Return the (X, Y) coordinate for the center point of the cell that contains the specified text.  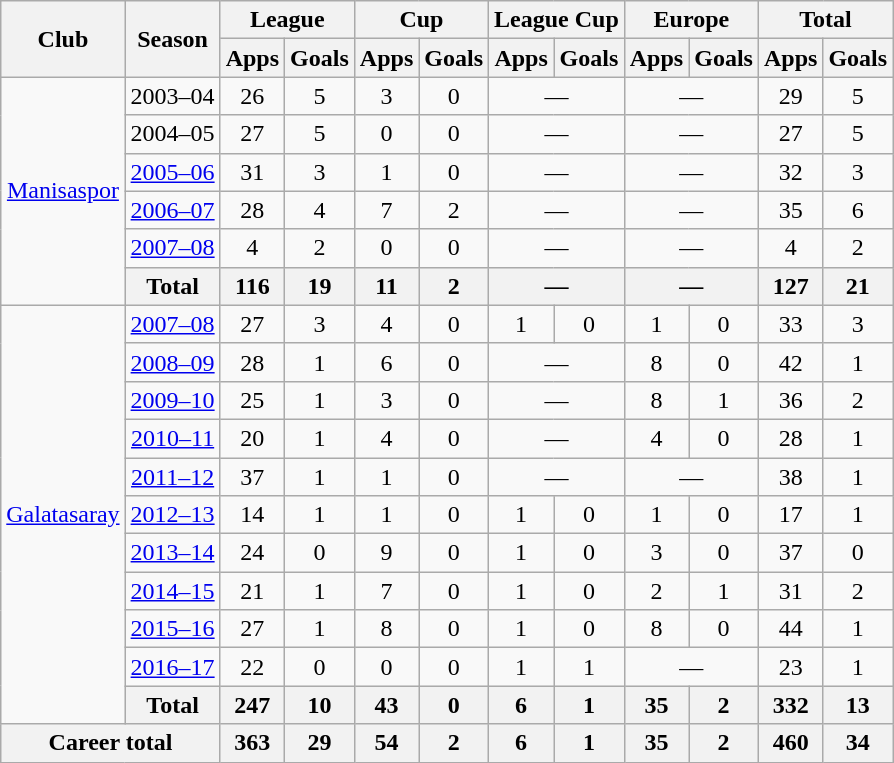
2003–04 (172, 96)
13 (858, 705)
2010–11 (172, 438)
22 (252, 667)
116 (252, 286)
2014–15 (172, 591)
332 (790, 705)
2011–12 (172, 477)
43 (386, 705)
Galatasaray (63, 514)
26 (252, 96)
54 (386, 743)
2013–14 (172, 553)
10 (320, 705)
Manisaspor (63, 191)
44 (790, 629)
2009–10 (172, 400)
Europe (691, 20)
Season (172, 39)
9 (386, 553)
19 (320, 286)
11 (386, 286)
363 (252, 743)
38 (790, 477)
League Cup (557, 20)
36 (790, 400)
Club (63, 39)
2004–05 (172, 134)
34 (858, 743)
127 (790, 286)
2008–09 (172, 362)
2012–13 (172, 515)
League (287, 20)
24 (252, 553)
2016–17 (172, 667)
2015–16 (172, 629)
20 (252, 438)
32 (790, 172)
17 (790, 515)
460 (790, 743)
42 (790, 362)
33 (790, 324)
Career total (110, 743)
23 (790, 667)
14 (252, 515)
247 (252, 705)
25 (252, 400)
2005–06 (172, 172)
2006–07 (172, 210)
Cup (421, 20)
